Capture the cell that displays the provided text and extract its [x, y] central coordinate. 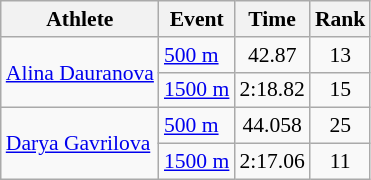
13 [340, 55]
25 [340, 126]
Event [196, 19]
Athlete [80, 19]
15 [340, 90]
2:17.06 [272, 162]
42.87 [272, 55]
Rank [340, 19]
2:18.82 [272, 90]
Alina Dauranova [80, 72]
Darya Gavrilova [80, 144]
44.058 [272, 126]
Time [272, 19]
11 [340, 162]
